Scan for the cell matching the given text and deliver its [X, Y] coordinate at center. 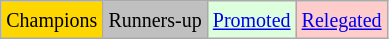
Champions [52, 20]
Runners-up [155, 20]
Promoted [252, 20]
Relegated [342, 20]
